Determine the [x, y] coordinate at the center of the cell enclosing the given text.  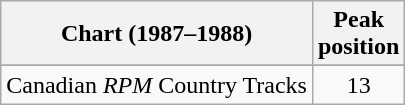
Canadian RPM Country Tracks [157, 85]
13 [358, 85]
Chart (1987–1988) [157, 34]
Peakposition [358, 34]
